Output the [X, Y] coordinate of the center of the cell containing the given text.  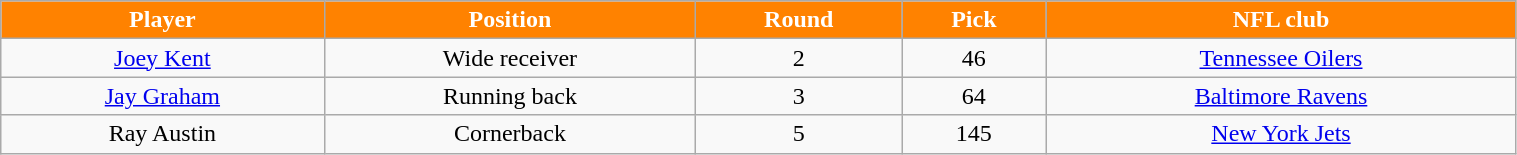
NFL club [1281, 20]
New York Jets [1281, 134]
Player [162, 20]
Baltimore Ravens [1281, 96]
Wide receiver [510, 58]
Tennessee Oilers [1281, 58]
3 [799, 96]
64 [974, 96]
2 [799, 58]
Pick [974, 20]
145 [974, 134]
5 [799, 134]
46 [974, 58]
Running back [510, 96]
Round [799, 20]
Ray Austin [162, 134]
Jay Graham [162, 96]
Joey Kent [162, 58]
Cornerback [510, 134]
Position [510, 20]
